Find where the given text appears and provide that cell's center as [X, Y] coordinate. 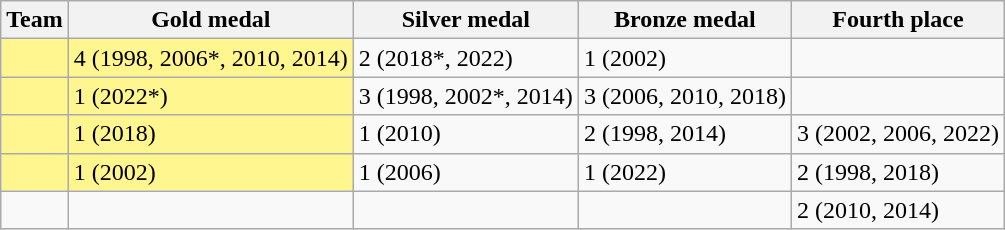
2 (1998, 2014) [684, 134]
Silver medal [466, 20]
1 (2010) [466, 134]
Fourth place [898, 20]
1 (2018) [210, 134]
Bronze medal [684, 20]
Team [35, 20]
4 (1998, 2006*, 2010, 2014) [210, 58]
1 (2006) [466, 172]
3 (2006, 2010, 2018) [684, 96]
3 (2002, 2006, 2022) [898, 134]
1 (2022) [684, 172]
1 (2022*) [210, 96]
2 (2010, 2014) [898, 210]
2 (1998, 2018) [898, 172]
3 (1998, 2002*, 2014) [466, 96]
2 (2018*, 2022) [466, 58]
Gold medal [210, 20]
